Detect which cell encompasses the target text, then output its [X, Y] center coordinate. 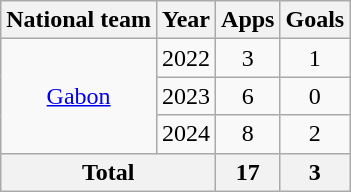
8 [248, 134]
Total [108, 172]
2022 [186, 58]
Goals [315, 20]
Year [186, 20]
Apps [248, 20]
1 [315, 58]
2023 [186, 96]
17 [248, 172]
0 [315, 96]
2 [315, 134]
6 [248, 96]
National team [79, 20]
Gabon [79, 96]
2024 [186, 134]
